Scan for the cell matching the given text and deliver its [X, Y] coordinate at center. 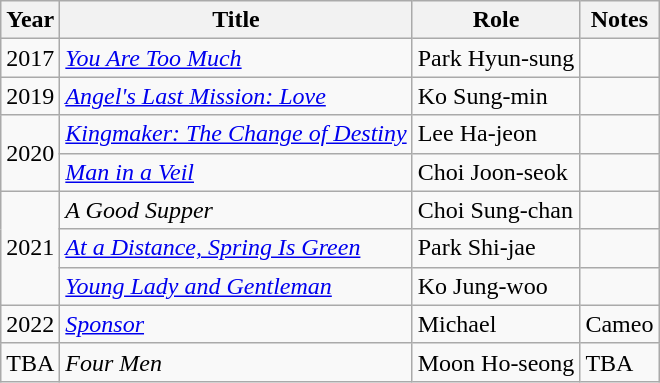
A Good Supper [236, 210]
Kingmaker: The Change of Destiny [236, 134]
Ko Sung-min [496, 96]
2019 [30, 96]
Park Hyun-sung [496, 58]
Title [236, 20]
2020 [30, 153]
You Are Too Much [236, 58]
Choi Joon-seok [496, 172]
Notes [620, 20]
Young Lady and Gentleman [236, 286]
Year [30, 20]
Moon Ho-seong [496, 362]
Man in a Veil [236, 172]
2022 [30, 324]
Role [496, 20]
Angel's Last Mission: Love [236, 96]
Four Men [236, 362]
Lee Ha-jeon [496, 134]
2021 [30, 248]
Michael [496, 324]
Choi Sung-chan [496, 210]
At a Distance, Spring Is Green [236, 248]
Sponsor [236, 324]
2017 [30, 58]
Cameo [620, 324]
Ko Jung-woo [496, 286]
Park Shi-jae [496, 248]
